Output the [X, Y] coordinate of the center of the cell containing the given text.  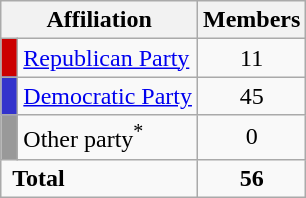
11 [251, 58]
Republican Party [108, 58]
Total [100, 178]
Other party* [108, 138]
Democratic Party [108, 96]
Affiliation [100, 20]
0 [251, 138]
Members [251, 20]
45 [251, 96]
56 [251, 178]
